Search for the cell housing the specified text and yield its [x, y] center coordinate. 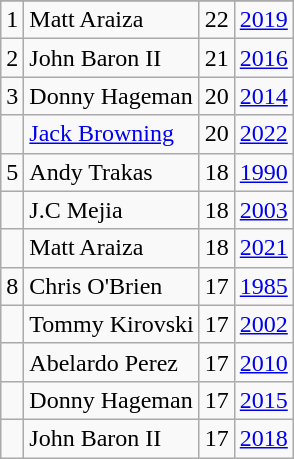
2018 [264, 438]
2003 [264, 210]
5 [12, 172]
1985 [264, 286]
2014 [264, 96]
2 [12, 58]
2019 [264, 20]
2016 [264, 58]
2015 [264, 400]
2002 [264, 324]
2010 [264, 362]
J.C Mejia [112, 210]
1 [12, 20]
Chris O'Brien [112, 286]
Andy Trakas [112, 172]
8 [12, 286]
Jack Browning [112, 134]
21 [216, 58]
Tommy Kirovski [112, 324]
22 [216, 20]
2021 [264, 248]
1990 [264, 172]
Abelardo Perez [112, 362]
2022 [264, 134]
3 [12, 96]
